Identify which cell holds the provided text, then report its [x, y] central coordinate. 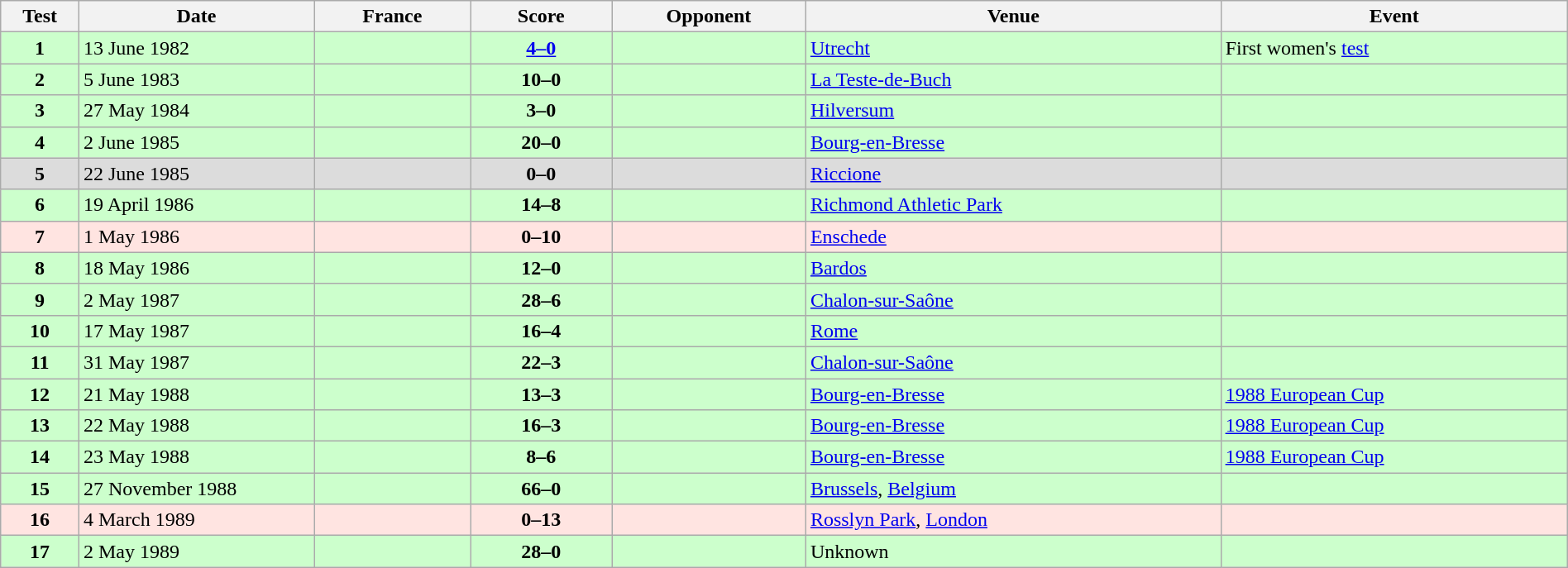
Opponent [710, 17]
22–3 [541, 362]
7 [40, 236]
18 May 1986 [196, 268]
13–3 [541, 394]
8 [40, 268]
Brussels, Belgium [1013, 489]
4 March 1989 [196, 520]
11 [40, 362]
27 May 1984 [196, 111]
27 November 1988 [196, 489]
5 [40, 174]
Venue [1013, 17]
3 [40, 111]
13 [40, 426]
12 [40, 394]
Bardos [1013, 268]
Utrecht [1013, 48]
Test [40, 17]
2 June 1985 [196, 142]
0–13 [541, 520]
Unknown [1013, 551]
22 May 1988 [196, 426]
16–3 [541, 426]
Enschede [1013, 236]
28–0 [541, 551]
2 May 1989 [196, 551]
19 April 1986 [196, 205]
3–0 [541, 111]
1 [40, 48]
1 May 1986 [196, 236]
9 [40, 299]
17 May 1987 [196, 331]
First women's test [1394, 48]
10–0 [541, 79]
8–6 [541, 457]
Riccione [1013, 174]
16 [40, 520]
13 June 1982 [196, 48]
0–0 [541, 174]
4–0 [541, 48]
31 May 1987 [196, 362]
4 [40, 142]
Richmond Athletic Park [1013, 205]
10 [40, 331]
Event [1394, 17]
16–4 [541, 331]
28–6 [541, 299]
2 [40, 79]
23 May 1988 [196, 457]
20–0 [541, 142]
21 May 1988 [196, 394]
0–10 [541, 236]
Hilversum [1013, 111]
Date [196, 17]
15 [40, 489]
66–0 [541, 489]
France [392, 17]
6 [40, 205]
Rosslyn Park, London [1013, 520]
14–8 [541, 205]
La Teste-de-Buch [1013, 79]
12–0 [541, 268]
Rome [1013, 331]
14 [40, 457]
Score [541, 17]
2 May 1987 [196, 299]
5 June 1983 [196, 79]
22 June 1985 [196, 174]
17 [40, 551]
